Capture the cell that displays the provided text and extract its [x, y] central coordinate. 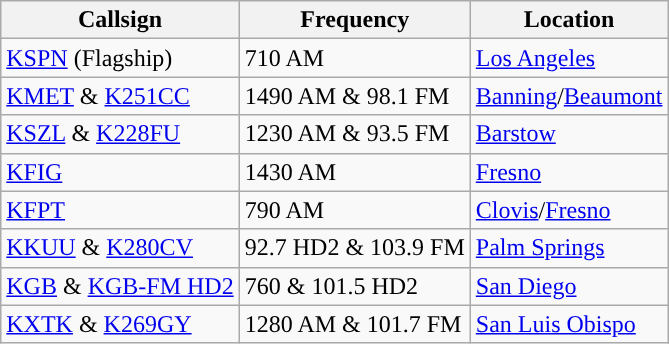
1430 AM [354, 172]
Fresno [569, 172]
KSZL & K228FU [120, 134]
710 AM [354, 58]
KFPT [120, 210]
760 & 101.5 HD2 [354, 286]
KXTK & K269GY [120, 324]
790 AM [354, 210]
1490 AM & 98.1 FM [354, 96]
92.7 HD2 & 103.9 FM [354, 248]
Banning/Beaumont [569, 96]
Callsign [120, 20]
KMET & K251CC [120, 96]
Location [569, 20]
KFIG [120, 172]
Palm Springs [569, 248]
1230 AM & 93.5 FM [354, 134]
Frequency [354, 20]
KKUU & K280CV [120, 248]
Clovis/Fresno [569, 210]
1280 AM & 101.7 FM [354, 324]
KSPN (Flagship) [120, 58]
Los Angeles [569, 58]
San Diego [569, 286]
Barstow [569, 134]
San Luis Obispo [569, 324]
KGB & KGB-FM HD2 [120, 286]
